Detect which cell encompasses the target text, then output its (X, Y) center coordinate. 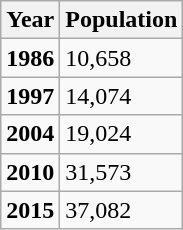
2010 (30, 172)
37,082 (122, 210)
Population (122, 20)
2004 (30, 134)
1997 (30, 96)
1986 (30, 58)
2015 (30, 210)
Year (30, 20)
10,658 (122, 58)
14,074 (122, 96)
31,573 (122, 172)
19,024 (122, 134)
